Determine the [x, y] coordinate at the center of the cell enclosing the given text.  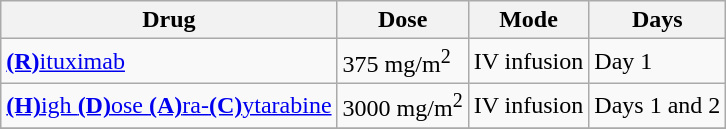
Mode [528, 20]
Day 1 [658, 62]
Days [658, 20]
(R)ituximab [169, 62]
Days 1 and 2 [658, 106]
Drug [169, 20]
(H)igh (D)ose (A)ra-(C)ytarabine [169, 106]
Dose [402, 20]
375 mg/m2 [402, 62]
3000 mg/m2 [402, 106]
